Identify which cell holds the provided text, then report its (x, y) central coordinate. 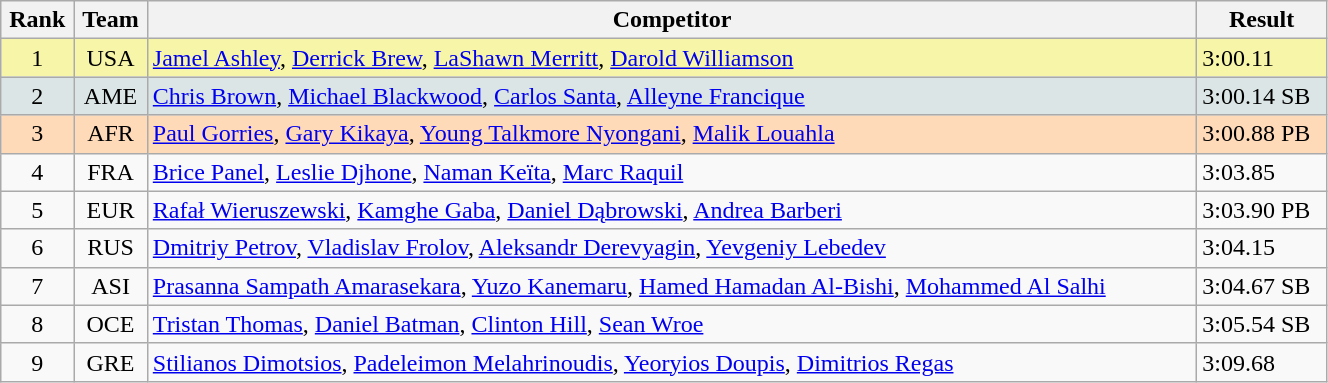
3:03.90 PB (1262, 210)
3:05.54 SB (1262, 324)
6 (38, 248)
Jamel Ashley, Derrick Brew, LaShawn Merritt, Darold Williamson (672, 58)
RUS (111, 248)
Brice Panel, Leslie Djhone, Naman Keïta, Marc Raquil (672, 172)
Prasanna Sampath Amarasekara, Yuzo Kanemaru, Hamed Hamadan Al-Bishi, Mohammed Al Salhi (672, 286)
Team (111, 20)
ASI (111, 286)
2 (38, 96)
3:00.88 PB (1262, 134)
FRA (111, 172)
Chris Brown, Michael Blackwood, Carlos Santa, Alleyne Francique (672, 96)
Stilianos Dimotsios, Padeleimon Melahrinoudis, Yeoryios Doupis, Dimitrios Regas (672, 362)
Competitor (672, 20)
Paul Gorries, Gary Kikaya, Young Talkmore Nyongani, Malik Louahla (672, 134)
4 (38, 172)
EUR (111, 210)
3:04.67 SB (1262, 286)
3:09.68 (1262, 362)
7 (38, 286)
3:00.14 SB (1262, 96)
3:00.11 (1262, 58)
AFR (111, 134)
AME (111, 96)
9 (38, 362)
GRE (111, 362)
Rank (38, 20)
3 (38, 134)
8 (38, 324)
Tristan Thomas, Daniel Batman, Clinton Hill, Sean Wroe (672, 324)
1 (38, 58)
Dmitriy Petrov, Vladislav Frolov, Aleksandr Derevyagin, Yevgeniy Lebedev (672, 248)
OCE (111, 324)
5 (38, 210)
USA (111, 58)
Result (1262, 20)
3:04.15 (1262, 248)
Rafał Wieruszewski, Kamghe Gaba, Daniel Dąbrowski, Andrea Barberi (672, 210)
3:03.85 (1262, 172)
